For the text-containing cell, return its midpoint in (x, y) coordinate format. 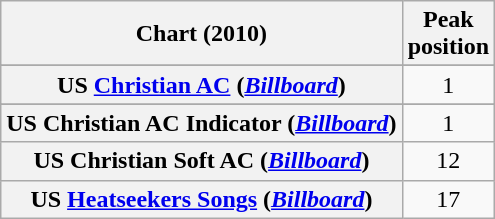
US Christian AC Indicator (Billboard) (202, 123)
Chart (2010) (202, 34)
12 (448, 161)
US Christian AC (Billboard) (202, 85)
US Heatseekers Songs (Billboard) (202, 199)
17 (448, 199)
US Christian Soft AC (Billboard) (202, 161)
Peakposition (448, 34)
